Determine the (x, y) coordinate at the center of the cell enclosing the given text.  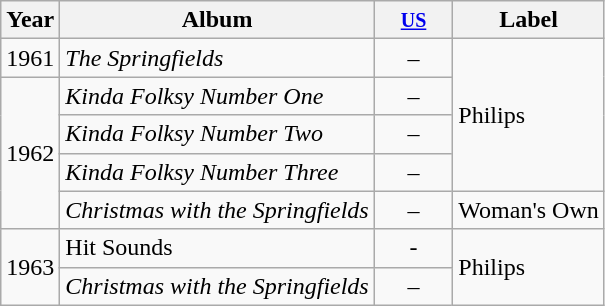
1962 (30, 153)
Year (30, 20)
Hit Sounds (217, 248)
Album (217, 20)
- (414, 248)
Kinda Folksy Number One (217, 96)
Woman's Own (528, 210)
The Springfields (217, 58)
US (414, 20)
1961 (30, 58)
Kinda Folksy Number Three (217, 172)
1963 (30, 267)
Kinda Folksy Number Two (217, 134)
Label (528, 20)
